Identify which cell holds the provided text, then report its (x, y) central coordinate. 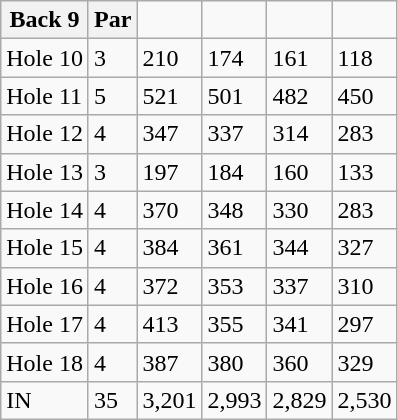
133 (364, 172)
Hole 10 (45, 58)
353 (234, 286)
Hole 13 (45, 172)
360 (300, 362)
184 (234, 172)
361 (234, 248)
330 (300, 210)
Hole 17 (45, 324)
380 (234, 362)
387 (170, 362)
2,829 (300, 400)
Hole 14 (45, 210)
Hole 16 (45, 286)
2,993 (234, 400)
35 (112, 400)
327 (364, 248)
Back 9 (45, 20)
161 (300, 58)
329 (364, 362)
210 (170, 58)
450 (364, 96)
Hole 15 (45, 248)
314 (300, 134)
501 (234, 96)
370 (170, 210)
Par (112, 20)
347 (170, 134)
384 (170, 248)
174 (234, 58)
Hole 18 (45, 362)
355 (234, 324)
118 (364, 58)
2,530 (364, 400)
482 (300, 96)
344 (300, 248)
521 (170, 96)
372 (170, 286)
341 (300, 324)
348 (234, 210)
3,201 (170, 400)
310 (364, 286)
297 (364, 324)
Hole 11 (45, 96)
5 (112, 96)
160 (300, 172)
413 (170, 324)
Hole 12 (45, 134)
IN (45, 400)
197 (170, 172)
